Capture the cell that displays the provided text and extract its (X, Y) central coordinate. 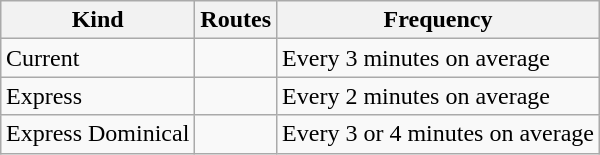
Routes (236, 20)
Current (97, 58)
Every 2 minutes on average (438, 96)
Every 3 minutes on average (438, 58)
Frequency (438, 20)
Express (97, 96)
Express Dominical (97, 134)
Every 3 or 4 minutes on average (438, 134)
Kind (97, 20)
